Provide the [x, y] coordinate of the cell's center where the given text is located.  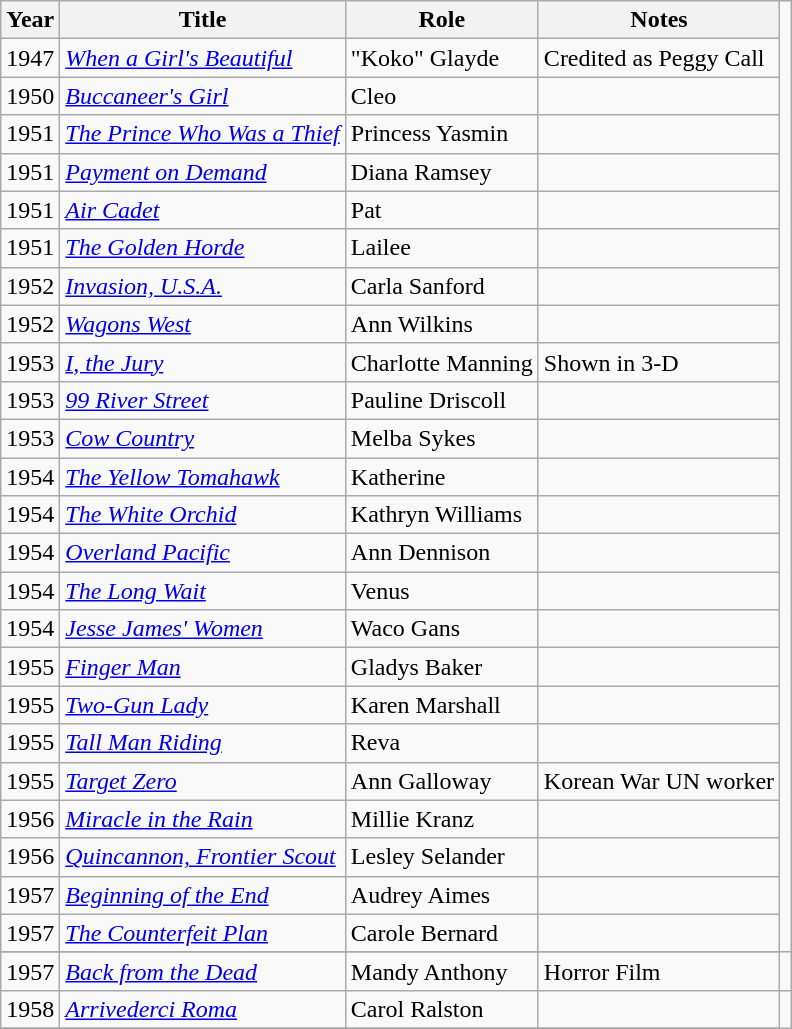
Karen Marshall [442, 705]
Finger Man [202, 667]
Arrivederci Roma [202, 1009]
Pat [442, 210]
I, the Jury [202, 362]
Charlotte Manning [442, 362]
Katherine [442, 477]
Notes [658, 20]
Overland Pacific [202, 553]
Tall Man Riding [202, 743]
Credited as Peggy Call [658, 58]
The White Orchid [202, 515]
Waco Gans [442, 629]
Venus [442, 591]
Audrey Aimes [442, 895]
Payment on Demand [202, 172]
Title [202, 20]
Back from the Dead [202, 971]
Carol Ralston [442, 1009]
The Yellow Tomahawk [202, 477]
1950 [30, 96]
Princess Yasmin [442, 134]
Target Zero [202, 781]
Ann Galloway [442, 781]
Horror Film [658, 971]
Cleo [442, 96]
Melba Sykes [442, 438]
Jesse James' Women [202, 629]
The Golden Horde [202, 248]
Beginning of the End [202, 895]
Reva [442, 743]
Carla Sanford [442, 286]
The Prince Who Was a Thief [202, 134]
Gladys Baker [442, 667]
Role [442, 20]
1947 [30, 58]
When a Girl's Beautiful [202, 58]
Diana Ramsey [442, 172]
Mandy Anthony [442, 971]
Buccaneer's Girl [202, 96]
Air Cadet [202, 210]
Invasion, U.S.A. [202, 286]
Wagons West [202, 324]
Korean War UN worker [658, 781]
The Long Wait [202, 591]
Year [30, 20]
Kathryn Williams [442, 515]
Two-Gun Lady [202, 705]
Ann Wilkins [442, 324]
"Koko" Glayde [442, 58]
Lesley Selander [442, 857]
Cow Country [202, 438]
Miracle in the Rain [202, 819]
Carole Bernard [442, 933]
Ann Dennison [442, 553]
Quincannon, Frontier Scout [202, 857]
Millie Kranz [442, 819]
The Counterfeit Plan [202, 933]
Shown in 3-D [658, 362]
99 River Street [202, 400]
Lailee [442, 248]
1958 [30, 1009]
Pauline Driscoll [442, 400]
